Output the [X, Y] coordinate of the center of the cell containing the given text.  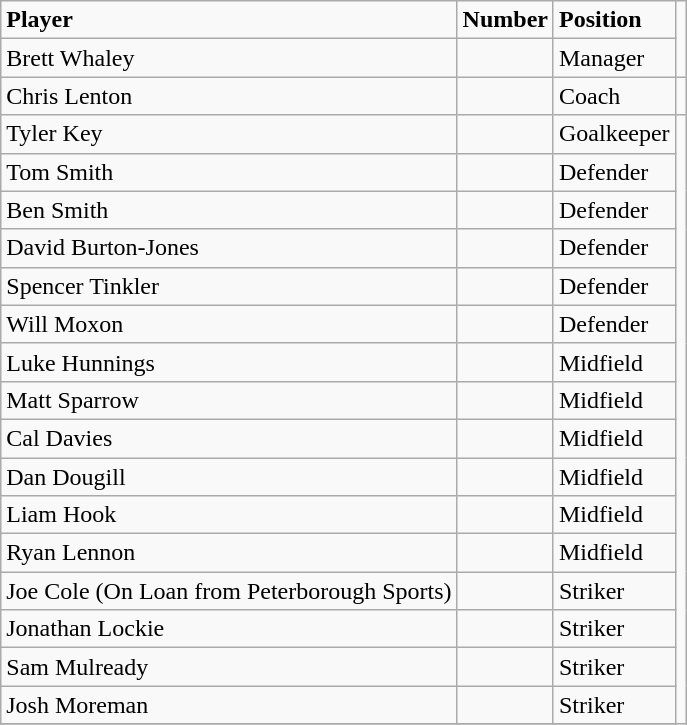
Ben Smith [229, 210]
Spencer Tinkler [229, 286]
Liam Hook [229, 515]
Goalkeeper [614, 134]
Josh Moreman [229, 705]
Ryan Lennon [229, 553]
Brett Whaley [229, 58]
Will Moxon [229, 324]
Tom Smith [229, 172]
Tyler Key [229, 134]
Coach [614, 96]
Position [614, 20]
Number [505, 20]
Cal Davies [229, 438]
Sam Mulready [229, 667]
Jonathan Lockie [229, 629]
Chris Lenton [229, 96]
David Burton-Jones [229, 248]
Dan Dougill [229, 477]
Player [229, 20]
Manager [614, 58]
Matt Sparrow [229, 400]
Joe Cole (On Loan from Peterborough Sports) [229, 591]
Luke Hunnings [229, 362]
